Return (x, y) of the center of cell containing provided text 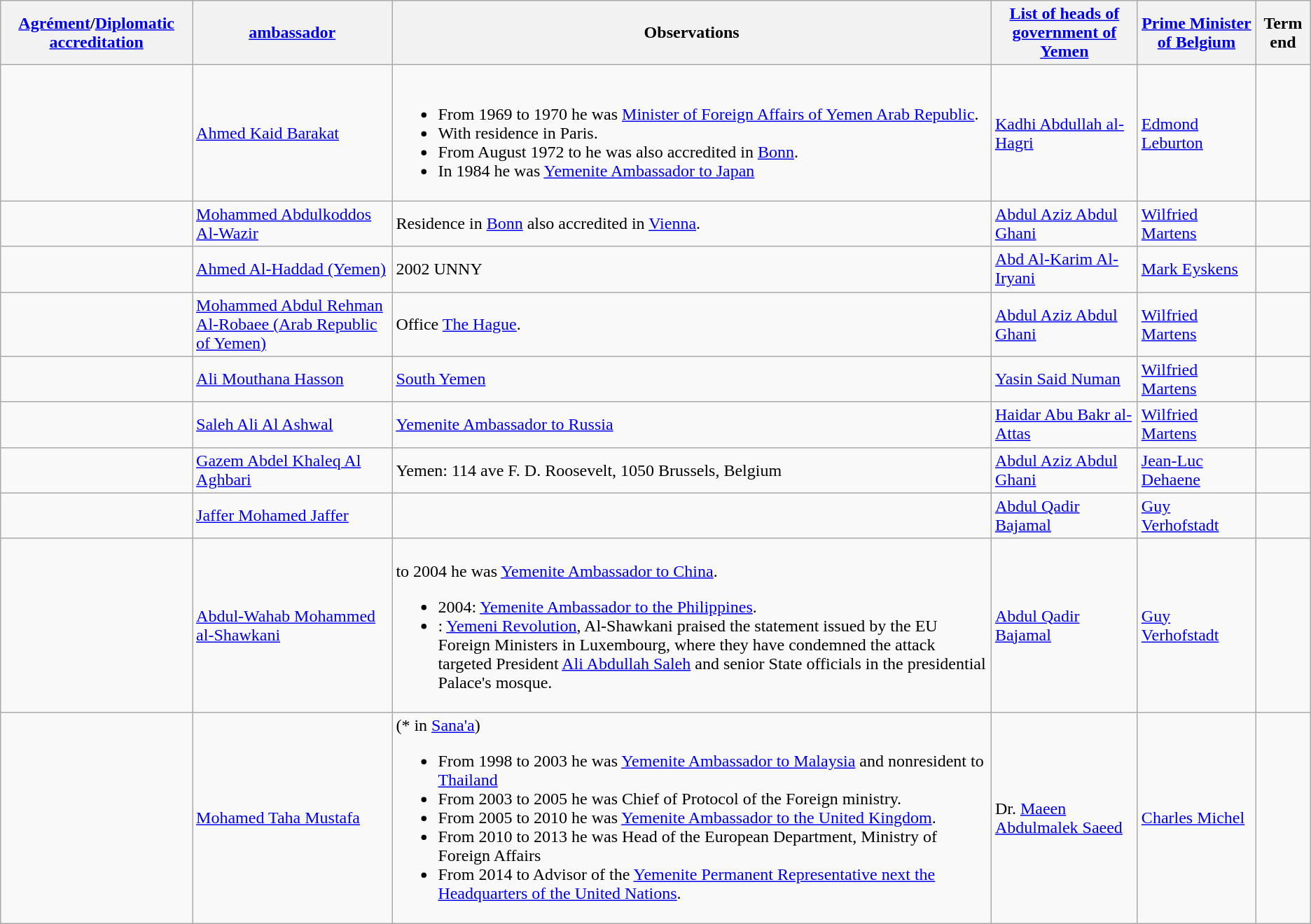
Abdul-Wahab Mohammed al-Shawkani (293, 625)
Mohammed Abdulkoddos Al-Wazir (293, 224)
List of heads of government of Yemen (1064, 33)
Haidar Abu Bakr al-Attas (1064, 424)
Abd Al-Karim Al-Iryani (1064, 269)
Residence in Bonn also accredited in Vienna. (692, 224)
Yemenite Ambassador to Russia (692, 424)
Yemen: 114 ave F. D. Roosevelt, 1050 Brussels, Belgium (692, 470)
2002 UNNY (692, 269)
South Yemen (692, 379)
Ahmed Al-Haddad (Yemen) (293, 269)
Jaffer Mohamed Jaffer (293, 515)
Prime Minister of Belgium (1196, 33)
Charles Michel (1196, 818)
Ahmed Kaid Barakat (293, 133)
Term end (1283, 33)
Jean-Luc Dehaene (1196, 470)
Agrément/Diplomatic accreditation (97, 33)
Yasin Said Numan (1064, 379)
Mohammed Abdul Rehman Al-Robaee (Arab Republic of Yemen) (293, 324)
Saleh Ali Al Ashwal (293, 424)
Office The Hague. (692, 324)
Mohamed Taha Mustafa (293, 818)
ambassador (293, 33)
Edmond Leburton (1196, 133)
Mark Eyskens (1196, 269)
Dr. Maeen Abdulmalek Saeed (1064, 818)
Gazem Abdel Khaleq Al Aghbari (293, 470)
Kadhi Abdullah al-Hagri (1064, 133)
Observations (692, 33)
Ali Mouthana Hasson (293, 379)
